Search for the cell housing the specified text and yield its [X, Y] center coordinate. 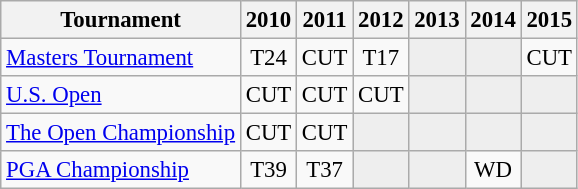
Tournament [121, 20]
U.S. Open [121, 95]
The Open Championship [121, 133]
2013 [437, 20]
T39 [268, 170]
2014 [493, 20]
2011 [325, 20]
2012 [381, 20]
T37 [325, 170]
2010 [268, 20]
Masters Tournament [121, 58]
T17 [381, 58]
PGA Championship [121, 170]
WD [493, 170]
T24 [268, 58]
2015 [549, 20]
